Scan for the cell matching the given text and deliver its [x, y] coordinate at center. 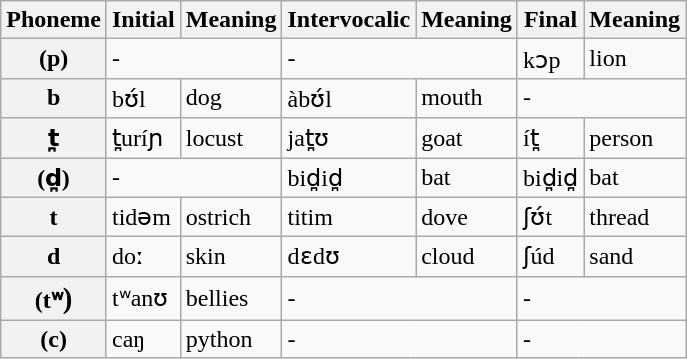
doː [143, 257]
dɛdʊ [349, 257]
t̪uríɲ [143, 138]
tʷanʊ [143, 298]
ostrich [231, 217]
lion [635, 59]
Final [550, 20]
(d̪) [54, 178]
t̪ [54, 138]
àbʊ́l [349, 98]
Intervocalic [349, 20]
kɔp [550, 59]
(c) [54, 339]
cloud [467, 257]
person [635, 138]
ít̪ [550, 138]
dog [231, 98]
sand [635, 257]
titim [349, 217]
ʃʊ́t [550, 217]
t [54, 217]
python [231, 339]
tidəm [143, 217]
bʊ́l [143, 98]
Phoneme [54, 20]
caŋ [143, 339]
ʃúd [550, 257]
Initial [143, 20]
bellies [231, 298]
d [54, 257]
b [54, 98]
dove [467, 217]
mouth [467, 98]
jat̪ʊ [349, 138]
goat [467, 138]
(p) [54, 59]
locust [231, 138]
(tʷ) [54, 298]
thread [635, 217]
skin [231, 257]
